Locate the cell with the specified text and output its [X, Y] center coordinate. 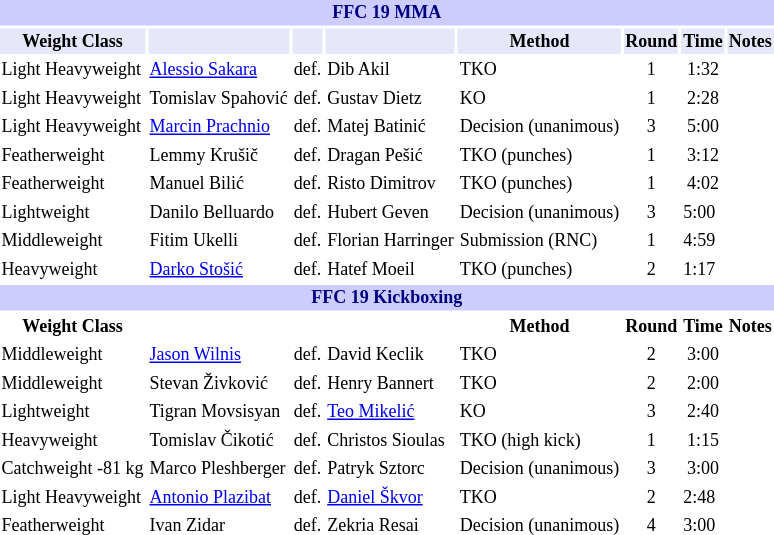
Hubert Geven [390, 213]
Tomislav Čikotić [218, 441]
Florian Harringer [390, 241]
Tigran Movsisyan [218, 412]
4:02 [704, 184]
1:17 [704, 269]
1:15 [704, 441]
David Keclik [390, 355]
Marco Pleshberger [218, 469]
Christos Sioulas [390, 441]
Dragan Pešić [390, 155]
Catchweight -81 kg [72, 469]
3:12 [704, 155]
1:32 [704, 70]
Matej Batinić [390, 127]
2:48 [704, 497]
4:59 [704, 241]
Alessio Sakara [218, 70]
Lemmy Krušič [218, 155]
Gustav Dietz [390, 99]
Fitim Ukelli [218, 241]
TKO (high kick) [539, 441]
Patryk Sztorc [390, 469]
FFC 19 MMA [386, 13]
Stevan Živković [218, 383]
Darko Stošić [218, 269]
2:28 [704, 99]
Danilo Belluardo [218, 213]
Hatef Moeil [390, 269]
2:00 [704, 383]
Jason Wilnis [218, 355]
Antonio Plazibat [218, 497]
Marcin Prachnio [218, 127]
Submission (RNC) [539, 241]
Henry Bannert [390, 383]
Teo Mikelić [390, 412]
Tomislav Spahović [218, 99]
Manuel Bilić [218, 184]
Dib Akil [390, 70]
Daniel Škvor [390, 497]
2:40 [704, 412]
FFC 19 Kickboxing [386, 298]
Risto Dimitrov [390, 184]
